Search for the cell housing the specified text and yield its (X, Y) center coordinate. 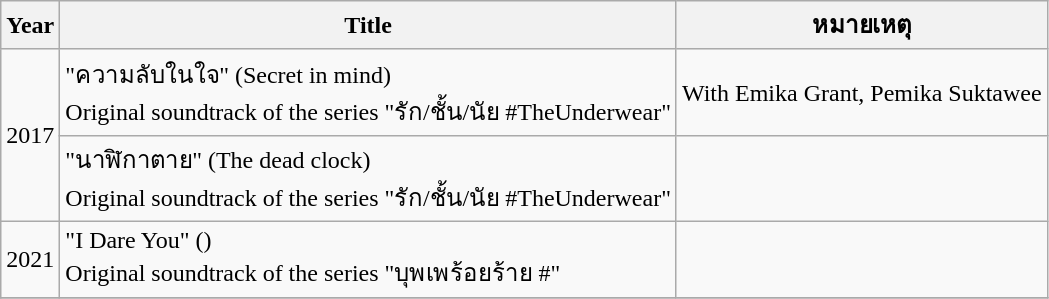
Year (30, 26)
2021 (30, 259)
2017 (30, 135)
"I Dare You" ()Original soundtrack of the series "บุพเพร้อยร้าย #" (368, 259)
"ความลับในใจ" (Secret in mind)Original soundtrack of the series "รัก/ชั้น/นัย #TheUnderwear" (368, 92)
หมายเหตุ (862, 26)
Title (368, 26)
With Emika Grant, Pemika Suktawee (862, 92)
"นาฬิกาตาย" (The dead clock)Original soundtrack of the series "รัก/ชั้น/นัย #TheUnderwear" (368, 178)
